Scan for the cell matching the given text and deliver its (X, Y) coordinate at center. 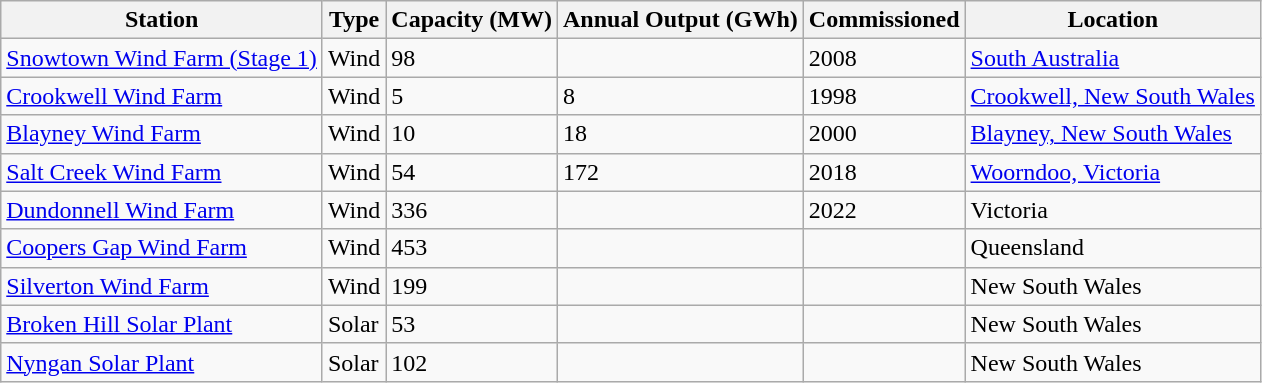
172 (681, 172)
South Australia (1112, 58)
336 (472, 210)
Queensland (1112, 248)
102 (472, 362)
Commissioned (884, 20)
Woorndoo, Victoria (1112, 172)
Station (162, 20)
1998 (884, 96)
Broken Hill Solar Plant (162, 324)
Coopers Gap Wind Farm (162, 248)
Type (354, 20)
Annual Output (GWh) (681, 20)
2000 (884, 134)
53 (472, 324)
10 (472, 134)
Snowtown Wind Farm (Stage 1) (162, 58)
Salt Creek Wind Farm (162, 172)
2022 (884, 210)
98 (472, 58)
Blayney, New South Wales (1112, 134)
5 (472, 96)
8 (681, 96)
Crookwell, New South Wales (1112, 96)
54 (472, 172)
Capacity (MW) (472, 20)
Location (1112, 20)
Nyngan Solar Plant (162, 362)
2008 (884, 58)
453 (472, 248)
Dundonnell Wind Farm (162, 210)
Blayney Wind Farm (162, 134)
2018 (884, 172)
199 (472, 286)
Silverton Wind Farm (162, 286)
Crookwell Wind Farm (162, 96)
Victoria (1112, 210)
18 (681, 134)
